For the text-containing cell, return its midpoint in (X, Y) coordinate format. 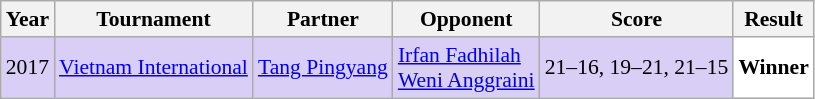
Irfan Fadhilah Weni Anggraini (466, 68)
Vietnam International (154, 68)
21–16, 19–21, 21–15 (637, 68)
Year (28, 19)
Winner (774, 68)
Score (637, 19)
Opponent (466, 19)
Result (774, 19)
Partner (323, 19)
Tournament (154, 19)
2017 (28, 68)
Tang Pingyang (323, 68)
